Pinpoint the cell where the given text exists, returning its (X, Y) midpoint coordinate. 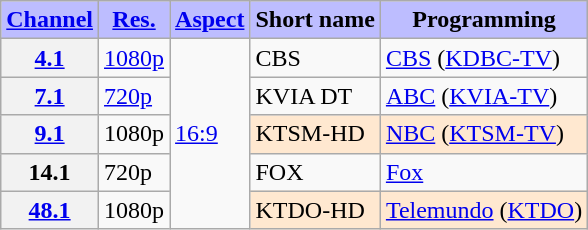
CBS (315, 58)
KTDO-HD (315, 210)
Short name (315, 20)
Fox (484, 172)
Programming (484, 20)
Telemundo (KTDO) (484, 210)
9.1 (50, 134)
KTSM-HD (315, 134)
4.1 (50, 58)
Aspect (210, 20)
CBS (KDBC-TV) (484, 58)
KVIA DT (315, 96)
Channel (50, 20)
Res. (134, 20)
14.1 (50, 172)
NBC (KTSM-TV) (484, 134)
FOX (315, 172)
ABC (KVIA-TV) (484, 96)
16:9 (210, 134)
48.1 (50, 210)
7.1 (50, 96)
